Provide the (x, y) coordinate of the cell's center where the given text is located.  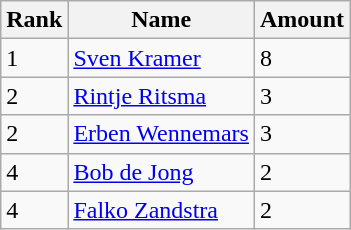
Rintje Ritsma (162, 96)
Bob de Jong (162, 172)
Rank (34, 20)
Sven Kramer (162, 58)
Name (162, 20)
Erben Wennemars (162, 134)
Amount (302, 20)
1 (34, 58)
8 (302, 58)
Falko Zandstra (162, 210)
